Identify which cell holds the provided text, then report its [X, Y] central coordinate. 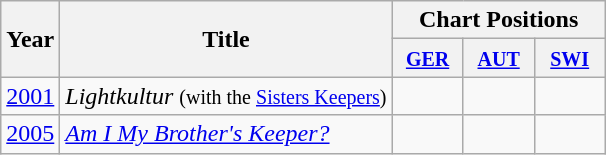
2001 [30, 96]
SWI [570, 58]
AUT [498, 58]
Am I My Brother's Keeper? [226, 134]
2005 [30, 134]
GER [428, 58]
Year [30, 39]
Lightkultur (with the Sisters Keepers) [226, 96]
Chart Positions [498, 20]
Title [226, 39]
